Provide the [X, Y] coordinate of the cell's center where the given text is located.  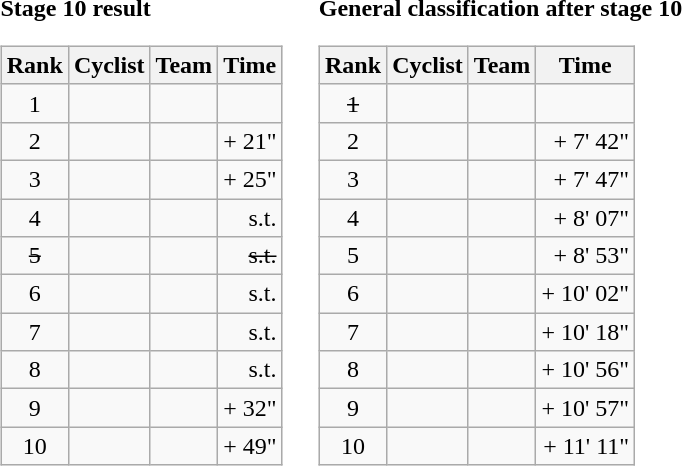
+ 10' 56" [586, 370]
+ 7' 47" [586, 179]
+ 10' 02" [586, 294]
+ 25" [250, 179]
+ 7' 42" [586, 141]
+ 32" [250, 408]
+ 8' 53" [586, 256]
+ 11' 11" [586, 446]
+ 21" [250, 141]
+ 10' 18" [586, 332]
+ 49" [250, 446]
+ 10' 57" [586, 408]
+ 8' 07" [586, 217]
